Pinpoint the cell where the given text exists, returning its [x, y] midpoint coordinate. 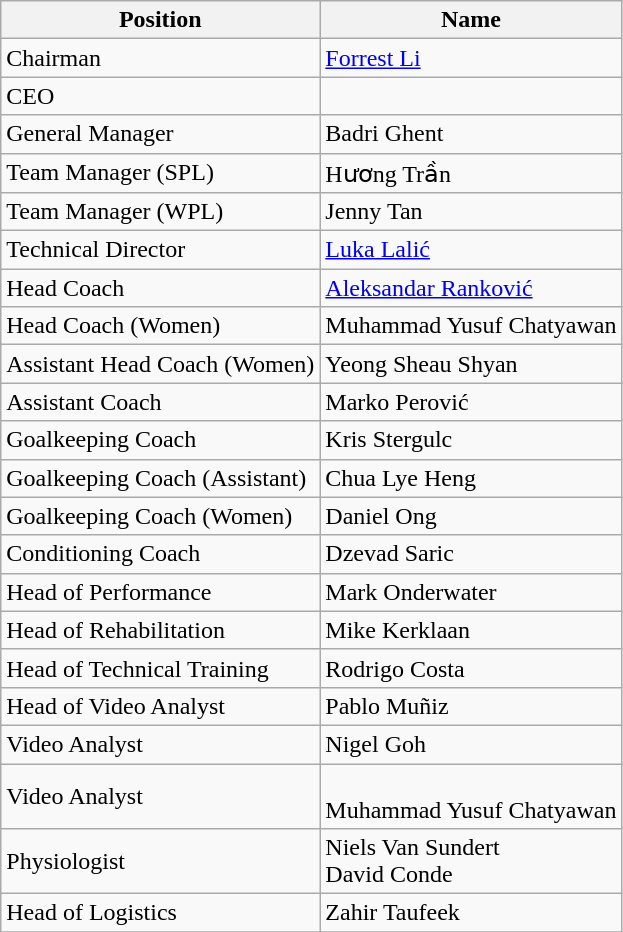
Goalkeeping Coach (Assistant) [160, 478]
Name [471, 20]
Jenny Tan [471, 212]
Rodrigo Costa [471, 668]
Assistant Head Coach (Women) [160, 364]
Head of Video Analyst [160, 706]
Daniel Ong [471, 516]
Chairman [160, 58]
Head Coach (Women) [160, 326]
Team Manager (SPL) [160, 173]
Head of Logistics [160, 913]
Dzevad Saric [471, 554]
Head Coach [160, 288]
Niels Van Sundert David Conde [471, 862]
Yeong Sheau Shyan [471, 364]
Forrest Li [471, 58]
Conditioning Coach [160, 554]
Position [160, 20]
Goalkeeping Coach (Women) [160, 516]
Marko Perović [471, 402]
Technical Director [160, 250]
Team Manager (WPL) [160, 212]
Assistant Coach [160, 402]
Luka Lalić [471, 250]
Nigel Goh [471, 744]
Physiologist [160, 862]
Zahir Taufeek [471, 913]
Goalkeeping Coach [160, 440]
Aleksandar Ranković [471, 288]
Badri Ghent [471, 134]
General Manager [160, 134]
CEO [160, 96]
Chua Lye Heng [471, 478]
Head of Technical Training [160, 668]
Head of Performance [160, 592]
Mark Onderwater [471, 592]
Mike Kerklaan [471, 630]
Kris Stergulc [471, 440]
Pablo Muñiz [471, 706]
Hương Trần [471, 173]
Head of Rehabilitation [160, 630]
